Return (x, y) of the center of cell containing provided text 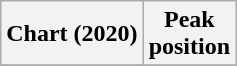
Chart (2020) (72, 34)
Peakposition (189, 34)
